Identify which cell holds the provided text, then report its (X, Y) central coordinate. 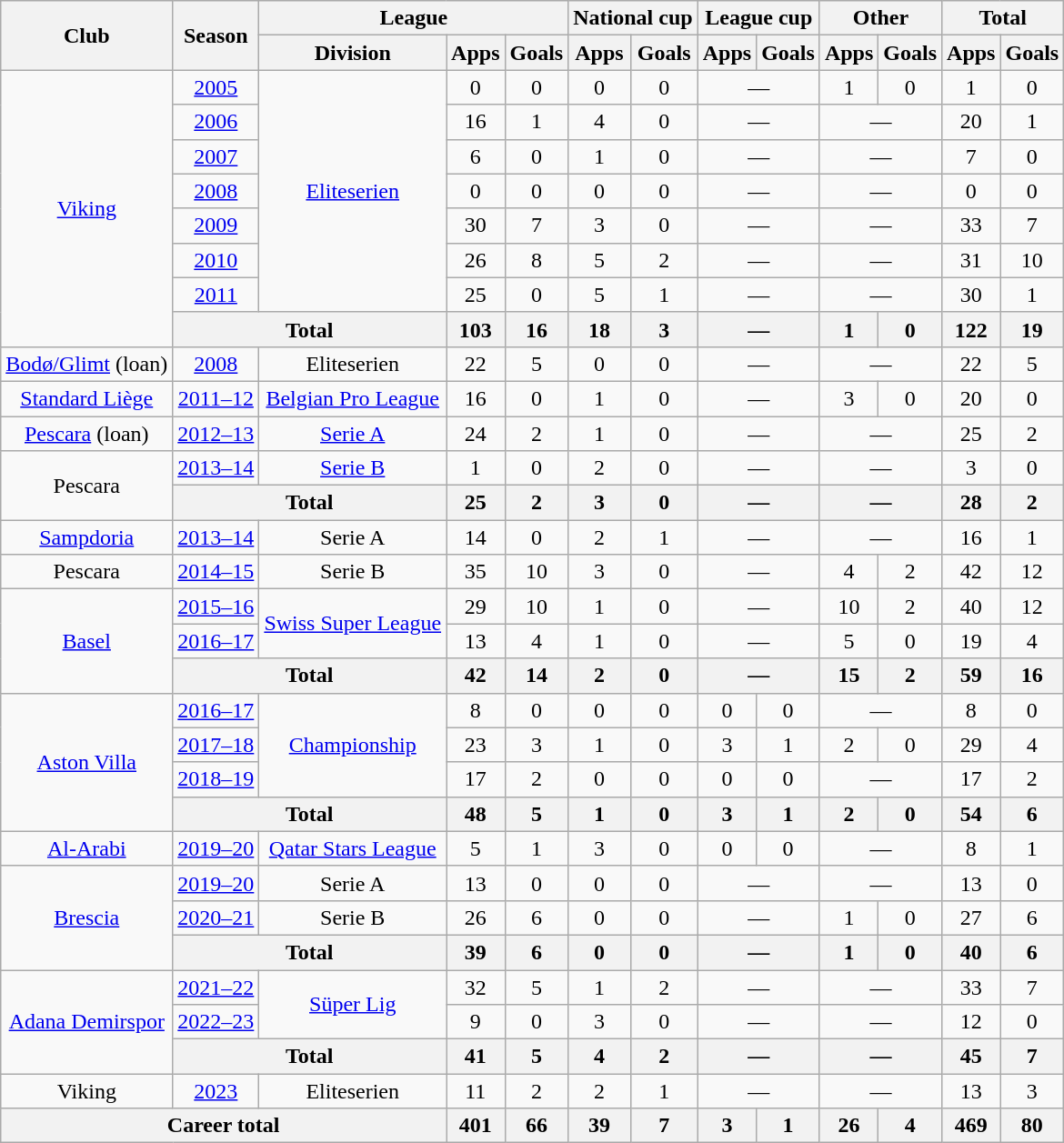
122 (971, 329)
18 (599, 329)
9 (476, 1022)
59 (971, 676)
Club (87, 35)
Qatar Stars League (353, 848)
League cup (758, 18)
80 (1032, 1126)
2011 (216, 295)
2005 (216, 87)
2012–13 (216, 434)
Aston Villa (87, 762)
Süper Lig (353, 1004)
Bodø/Glimt (loan) (87, 364)
Pescara (loan) (87, 434)
31 (971, 260)
41 (476, 1057)
Other (880, 18)
23 (476, 745)
Brescia (87, 917)
2017–18 (216, 745)
2023 (216, 1091)
66 (537, 1126)
45 (971, 1057)
League (414, 18)
2020–21 (216, 917)
Season (216, 35)
11 (476, 1091)
2018–19 (216, 779)
Career total (224, 1126)
2022–23 (216, 1022)
2014–15 (216, 572)
2010 (216, 260)
2011–12 (216, 398)
2009 (216, 226)
Belgian Pro League (353, 398)
469 (971, 1126)
35 (476, 572)
32 (476, 987)
Sampdoria (87, 537)
Division (353, 53)
Al-Arabi (87, 848)
48 (476, 814)
401 (476, 1126)
54 (971, 814)
24 (476, 434)
103 (476, 329)
Standard Liège (87, 398)
National cup (633, 18)
2006 (216, 122)
2015–16 (216, 607)
27 (971, 917)
Basel (87, 641)
2007 (216, 156)
28 (971, 503)
Swiss Super League (353, 624)
2021–22 (216, 987)
15 (848, 676)
Adana Demirspor (87, 1021)
Championship (353, 745)
